Return [X, Y] of the center of cell containing provided text 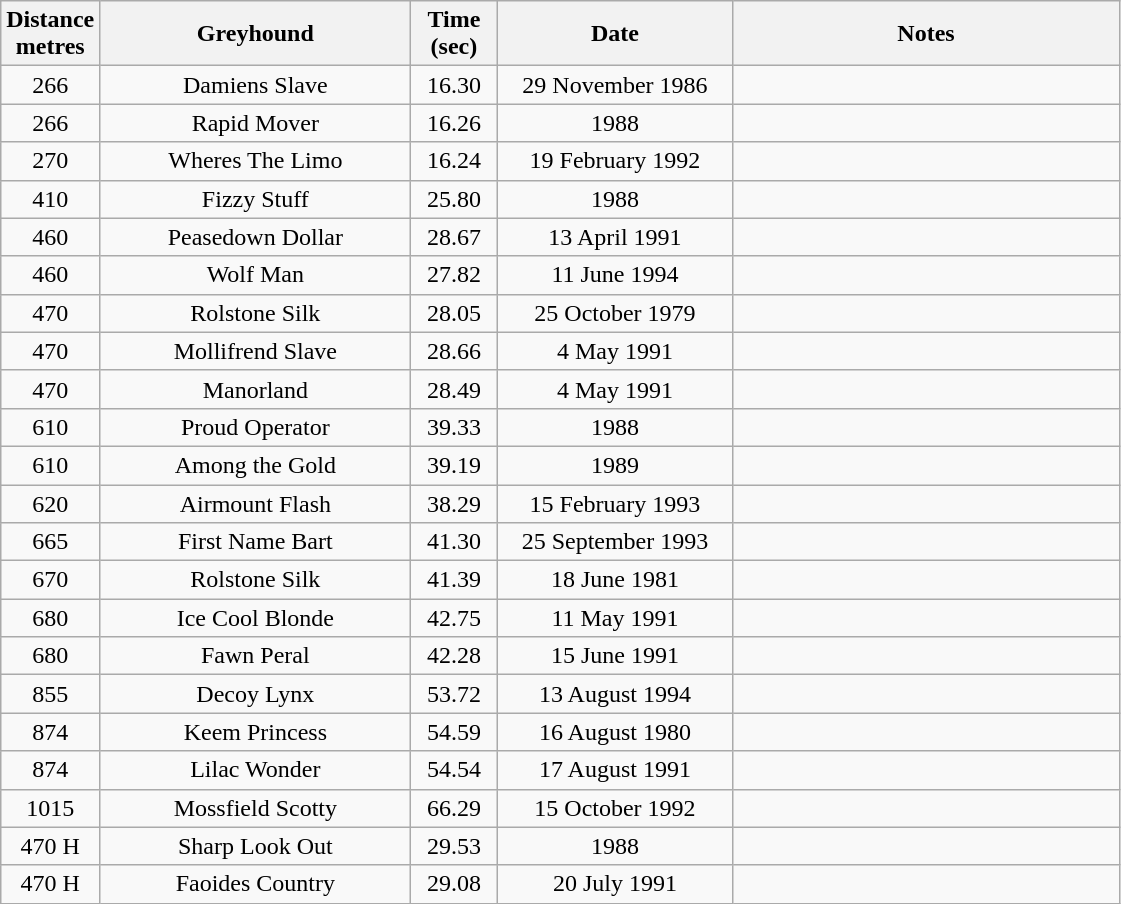
Manorland [256, 389]
855 [50, 694]
11 June 1994 [615, 275]
28.67 [454, 237]
Mossfield Scotty [256, 808]
29.53 [454, 846]
16.26 [454, 123]
Sharp Look Out [256, 846]
13 August 1994 [615, 694]
Proud Operator [256, 427]
54.54 [454, 770]
Ice Cool Blonde [256, 618]
17 August 1991 [615, 770]
11 May 1991 [615, 618]
25 September 1993 [615, 542]
16.24 [454, 161]
54.59 [454, 732]
28.49 [454, 389]
620 [50, 503]
First Name Bart [256, 542]
39.19 [454, 465]
Lilac Wonder [256, 770]
Damiens Slave [256, 85]
Rapid Mover [256, 123]
41.30 [454, 542]
1015 [50, 808]
19 February 1992 [615, 161]
Peasedown Dollar [256, 237]
20 July 1991 [615, 884]
Fizzy Stuff [256, 199]
Greyhound [256, 34]
410 [50, 199]
29.08 [454, 884]
27.82 [454, 275]
Wheres The Limo [256, 161]
13 April 1991 [615, 237]
Airmount Flash [256, 503]
15 June 1991 [615, 656]
16.30 [454, 85]
Decoy Lynx [256, 694]
18 June 1981 [615, 580]
Fawn Peral [256, 656]
38.29 [454, 503]
42.75 [454, 618]
670 [50, 580]
28.05 [454, 313]
Mollifrend Slave [256, 351]
Keem Princess [256, 732]
665 [50, 542]
Date [615, 34]
66.29 [454, 808]
15 October 1992 [615, 808]
15 February 1993 [615, 503]
42.28 [454, 656]
Wolf Man [256, 275]
28.66 [454, 351]
Among the Gold [256, 465]
25.80 [454, 199]
39.33 [454, 427]
29 November 1986 [615, 85]
Distance metres [50, 34]
1989 [615, 465]
270 [50, 161]
53.72 [454, 694]
25 October 1979 [615, 313]
Faoides Country [256, 884]
Time (sec) [454, 34]
16 August 1980 [615, 732]
41.39 [454, 580]
Notes [926, 34]
